Extract the (X, Y) coordinate from the center of the cell holding the provided text.  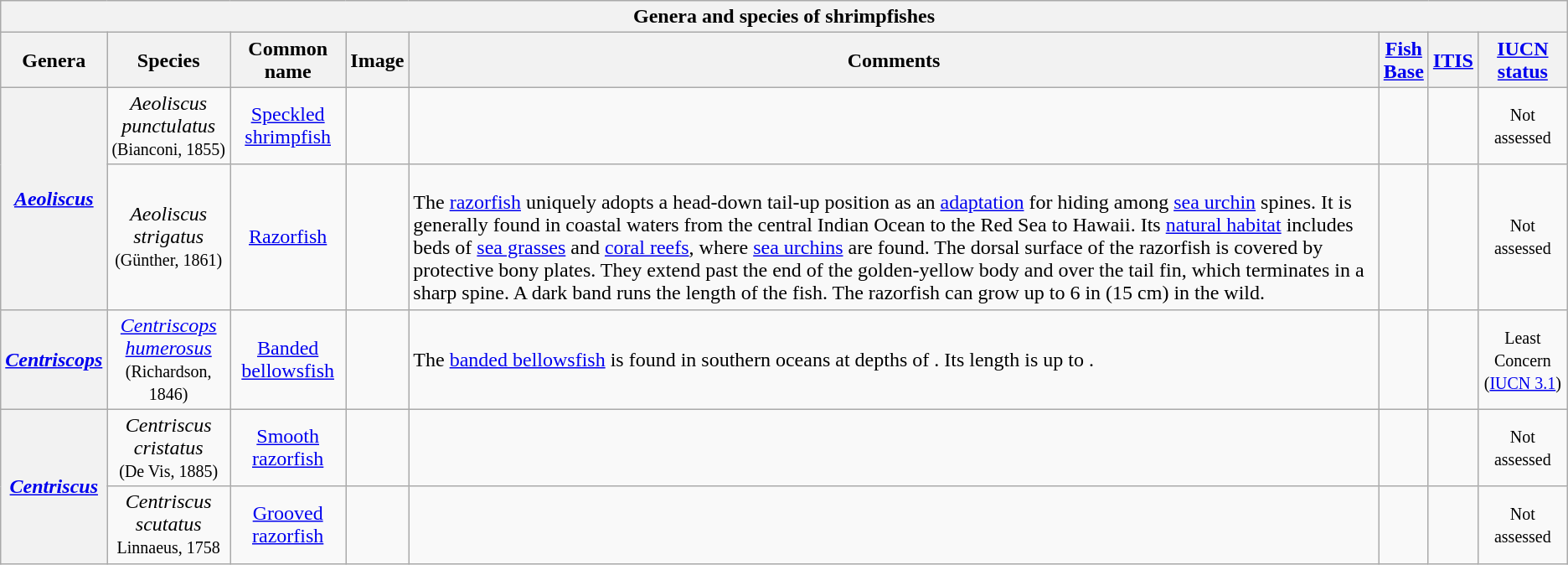
Genera (54, 60)
Centriscus scutatusLinnaeus, 1758 (169, 525)
The banded bellowsfish is found in southern oceans at depths of . Its length is up to . (894, 359)
Aeoliscus (54, 198)
Grooved razorfish (288, 525)
Razorfish (288, 236)
Centriscus (54, 486)
Species (169, 60)
FishBase (1404, 60)
IUCN status (1523, 60)
Image (377, 60)
Smooth razorfish (288, 448)
Aeoliscus punctulatus(Bianconi, 1855) (169, 126)
Centriscops humerosus(Richardson, 1846) (169, 359)
Speckled shrimpfish (288, 126)
Aeoliscus strigatus(Günther, 1861) (169, 236)
ITIS (1452, 60)
Common name (288, 60)
Least Concern (IUCN 3.1) (1523, 359)
Banded bellowsfish (288, 359)
Centriscops (54, 359)
Comments (894, 60)
Genera and species of shrimpfishes (784, 17)
Centriscus cristatus(De Vis, 1885) (169, 448)
